Provide the [X, Y] coordinate of the cell's center where the given text is located.  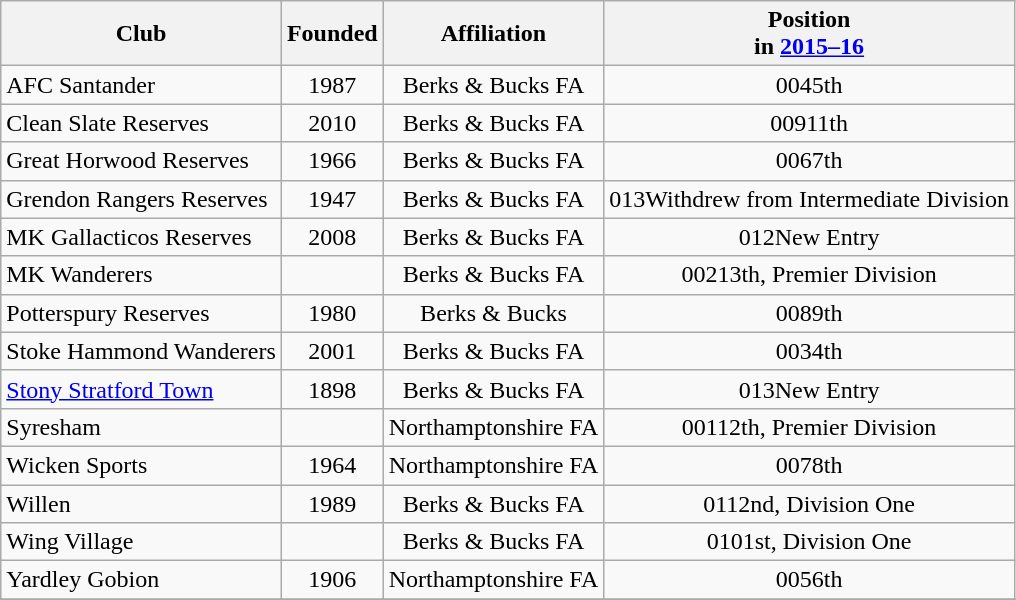
Positionin 2015–16 [810, 34]
0112nd, Division One [810, 503]
013Withdrew from Intermediate Division [810, 199]
Clean Slate Reserves [142, 123]
Willen [142, 503]
1980 [332, 313]
MK Wanderers [142, 275]
0101st, Division One [810, 542]
00213th, Premier Division [810, 275]
0056th [810, 580]
013New Entry [810, 389]
Syresham [142, 427]
Grendon Rangers Reserves [142, 199]
Stony Stratford Town [142, 389]
1989 [332, 503]
Great Horwood Reserves [142, 161]
00911th [810, 123]
2001 [332, 351]
Founded [332, 34]
Club [142, 34]
MK Gallacticos Reserves [142, 237]
Potterspury Reserves [142, 313]
Affiliation [494, 34]
0078th [810, 465]
2008 [332, 237]
AFC Santander [142, 85]
2010 [332, 123]
0067th [810, 161]
Stoke Hammond Wanderers [142, 351]
Wing Village [142, 542]
1964 [332, 465]
1898 [332, 389]
00112th, Premier Division [810, 427]
1987 [332, 85]
1906 [332, 580]
Yardley Gobion [142, 580]
012New Entry [810, 237]
1947 [332, 199]
0045th [810, 85]
Berks & Bucks [494, 313]
Wicken Sports [142, 465]
0034th [810, 351]
0089th [810, 313]
1966 [332, 161]
